Pinpoint the cell where the given text exists, returning its (x, y) midpoint coordinate. 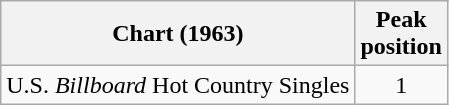
U.S. Billboard Hot Country Singles (178, 85)
Peakposition (401, 34)
1 (401, 85)
Chart (1963) (178, 34)
